Extract the (X, Y) coordinate from the center of the cell holding the provided text.  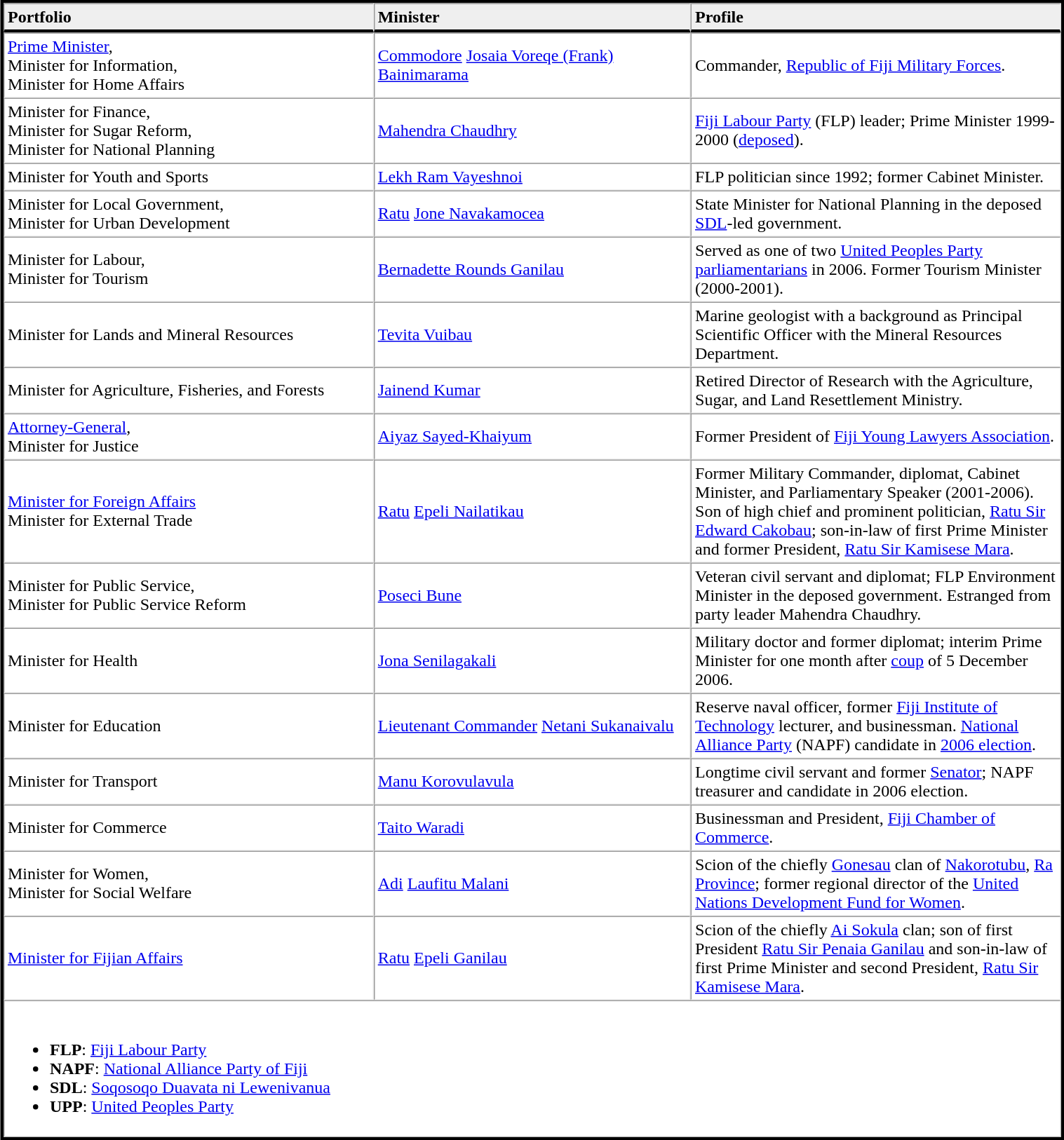
Minister (532, 18)
Minister for Education (189, 725)
Lekh Ram Vayeshnoi (532, 177)
Minister for Health (189, 660)
Bernadette Rounds Ganilau (532, 269)
Minister for Public Service,Minister for Public Service Reform (189, 595)
Minister for Foreign AffairsMinister for External Trade (189, 512)
Manu Korovulavula (532, 782)
Businessman and President, Fiji Chamber of Commerce. (876, 828)
Commander, Republic of Fiji Military Forces. (876, 65)
Prime Minister,Minister for Information,Minister for Home Affairs (189, 65)
Fiji Labour Party (FLP) leader; Prime Minister 1999-2000 (deposed). (876, 130)
Aiyaz Sayed-Khaiyum (532, 437)
Scion of the chiefly Gonesau clan of Nakorotubu, Ra Province; former regional director of the United Nations Development Fund for Women. (876, 883)
Served as one of two United Peoples Party parliamentarians in 2006. Former Tourism Minister (2000-2001). (876, 269)
Jona Senilagakali (532, 660)
Marine geologist with a background as Principal Scientific Officer with the Mineral Resources Department. (876, 334)
Veteran civil servant and diplomat; FLP Environment Minister in the deposed government. Estranged from party leader Mahendra Chaudhry. (876, 595)
Minister for Finance,Minister for Sugar Reform,Minister for National Planning (189, 130)
Minister for Fijian Affairs (189, 958)
Ratu Jone Navakamocea (532, 214)
Tevita Vuibau (532, 334)
FLP: Fiji Labour PartyNAPF: National Alliance Party of FijiSDL: Soqosoqo Duavata ni LewenivanuaUPP: United Peoples Party (532, 1068)
Minister for Women,Minister for Social Welfare (189, 883)
Former President of Fiji Young Lawyers Association. (876, 437)
Portfolio (189, 18)
Minister for Youth and Sports (189, 177)
Ratu Epeli Nailatikau (532, 512)
Jainend Kumar (532, 391)
Mahendra Chaudhry (532, 130)
Commodore Josaia Voreqe (Frank) Bainimarama (532, 65)
State Minister for National Planning in the deposed SDL-led government. (876, 214)
Poseci Bune (532, 595)
Minister for Commerce (189, 828)
Minister for Transport (189, 782)
Attorney-General,Minister for Justice (189, 437)
Profile (876, 18)
Reserve naval officer, former Fiji Institute of Technology lecturer, and businessman. National Alliance Party (NAPF) candidate in 2006 election. (876, 725)
Minister for Local Government,Minister for Urban Development (189, 214)
Minister for Labour,Minister for Tourism (189, 269)
Lieutenant Commander Netani Sukanaivalu (532, 725)
Minister for Agriculture, Fisheries, and Forests (189, 391)
Military doctor and former diplomat; interim Prime Minister for one month after coup of 5 December 2006. (876, 660)
Minister for Lands and Mineral Resources (189, 334)
Retired Director of Research with the Agriculture, Sugar, and Land Resettlement Ministry. (876, 391)
Ratu Epeli Ganilau (532, 958)
Taito Waradi (532, 828)
Longtime civil servant and former Senator; NAPF treasurer and candidate in 2006 election. (876, 782)
FLP politician since 1992; former Cabinet Minister. (876, 177)
Adi Laufitu Malani (532, 883)
